Search for the cell housing the specified text and yield its (x, y) center coordinate. 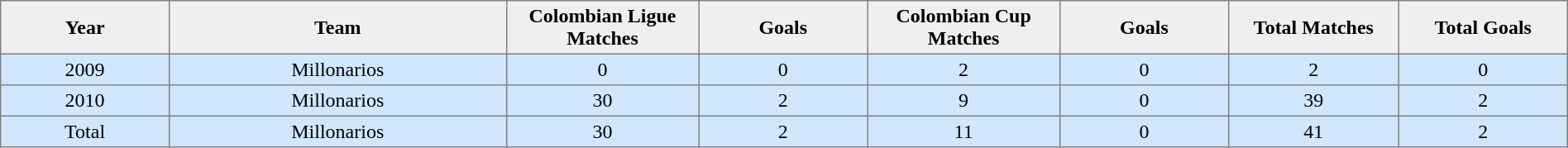
Total (85, 131)
9 (964, 101)
39 (1313, 101)
2009 (85, 69)
Total Goals (1483, 27)
Total Matches (1313, 27)
Year (85, 27)
11 (964, 131)
Colombian Ligue Matches (602, 27)
Team (337, 27)
Colombian Cup Matches (964, 27)
2010 (85, 101)
41 (1313, 131)
